Capture the cell that displays the provided text and extract its (X, Y) central coordinate. 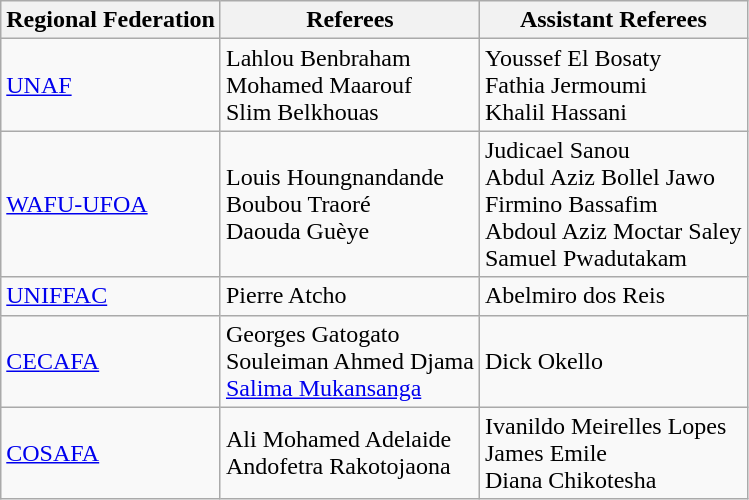
Regional Federation (111, 20)
Louis Houngnandande Boubou Traoré Daouda Guèye (350, 204)
Referees (350, 20)
Lahlou Benbraham Mohamed Maarouf Slim Belkhouas (350, 85)
UNIFFAC (111, 296)
WAFU-UFOA (111, 204)
Youssef El Bosaty Fathia Jermoumi Khalil Hassani (613, 85)
Assistant Referees (613, 20)
CECAFA (111, 361)
Ivanildo Meirelles Lopes James Emile Diana Chikotesha (613, 453)
Ali Mohamed Adelaide Andofetra Rakotojaona (350, 453)
Pierre Atcho (350, 296)
COSAFA (111, 453)
Judicael Sanou Abdul Aziz Bollel Jawo Firmino Bassafim Abdoul Aziz Moctar Saley Samuel Pwadutakam (613, 204)
Abelmiro dos Reis (613, 296)
UNAF (111, 85)
Dick Okello (613, 361)
Georges Gatogato Souleiman Ahmed Djama Salima Mukansanga (350, 361)
